Determine the (x, y) coordinate at the center of the cell enclosing the given text.  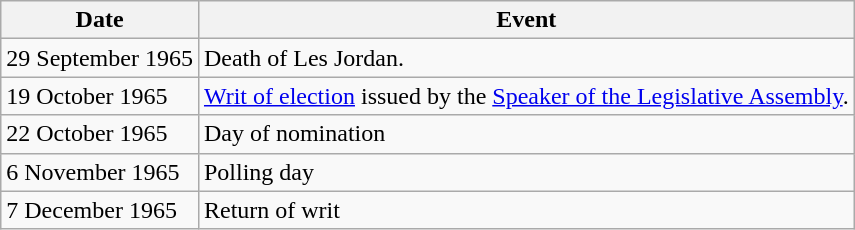
Polling day (526, 172)
22 October 1965 (100, 134)
Return of writ (526, 210)
Writ of election issued by the Speaker of the Legislative Assembly. (526, 96)
Day of nomination (526, 134)
Event (526, 20)
6 November 1965 (100, 172)
7 December 1965 (100, 210)
29 September 1965 (100, 58)
Date (100, 20)
Death of Les Jordan. (526, 58)
19 October 1965 (100, 96)
